Return (X, Y) of the center of cell containing provided text 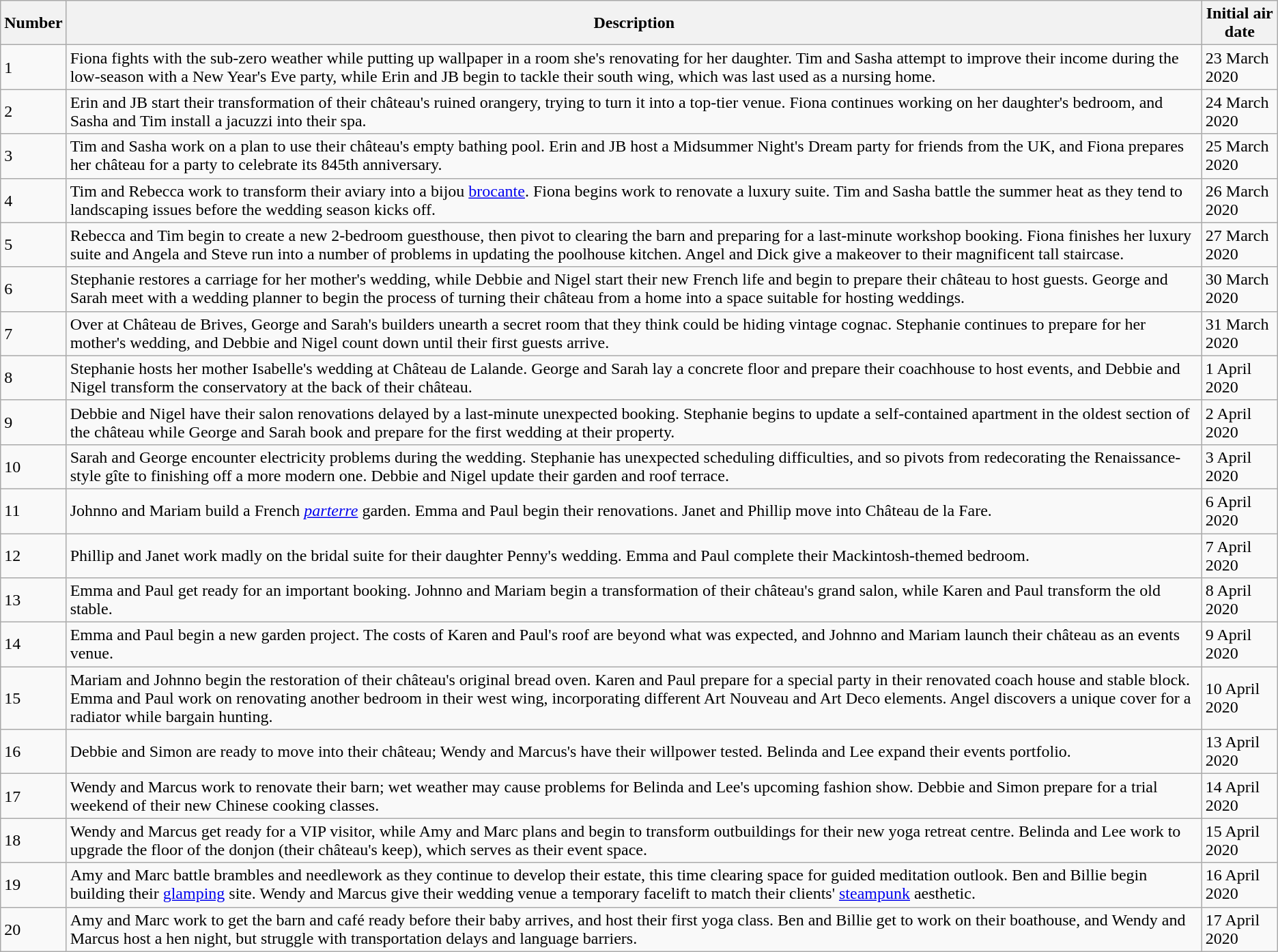
18 (33, 841)
Johnno and Mariam build a French parterre garden. Emma and Paul begin their renovations. Janet and Phillip move into Château de la Fare. (634, 510)
16 (33, 752)
1 April 2020 (1240, 378)
16 April 2020 (1240, 884)
24 March 2020 (1240, 112)
8 (33, 378)
12 (33, 556)
10 (33, 467)
17 (33, 796)
26 March 2020 (1240, 201)
11 (33, 510)
Description (634, 23)
30 March 2020 (1240, 289)
2 April 2020 (1240, 422)
13 (33, 601)
Initial air date (1240, 23)
6 (33, 289)
7 (33, 333)
6 April 2020 (1240, 510)
15 (33, 698)
14 April 2020 (1240, 796)
15 April 2020 (1240, 841)
9 (33, 422)
7 April 2020 (1240, 556)
3 (33, 156)
3 April 2020 (1240, 467)
31 March 2020 (1240, 333)
23 March 2020 (1240, 67)
17 April 2020 (1240, 929)
1 (33, 67)
5 (33, 244)
25 March 2020 (1240, 156)
14 (33, 644)
Number (33, 23)
Phillip and Janet work madly on the bridal suite for their daughter Penny's wedding. Emma and Paul complete their Mackintosh-themed bedroom. (634, 556)
19 (33, 884)
2 (33, 112)
4 (33, 201)
9 April 2020 (1240, 644)
10 April 2020 (1240, 698)
13 April 2020 (1240, 752)
Debbie and Simon are ready to move into their château; Wendy and Marcus's have their willpower tested. Belinda and Lee expand their events portfolio. (634, 752)
27 March 2020 (1240, 244)
8 April 2020 (1240, 601)
20 (33, 929)
